Output the (X, Y) coordinate of the center of the cell containing the given text.  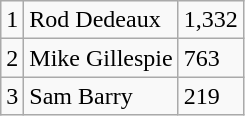
1 (12, 20)
219 (210, 96)
2 (12, 58)
Rod Dedeaux (101, 20)
763 (210, 58)
1,332 (210, 20)
Sam Barry (101, 96)
Mike Gillespie (101, 58)
3 (12, 96)
